Find where the given text appears and provide that cell's center as [x, y] coordinate. 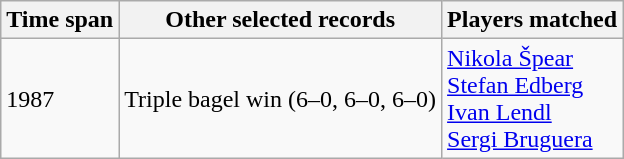
Triple bagel win (6–0, 6–0, 6–0) [280, 98]
Nikola ŠpearStefan EdbergIvan LendlSergi Bruguera [532, 98]
1987 [60, 98]
Other selected records [280, 20]
Players matched [532, 20]
Time span [60, 20]
